Search for the cell housing the specified text and yield its (x, y) center coordinate. 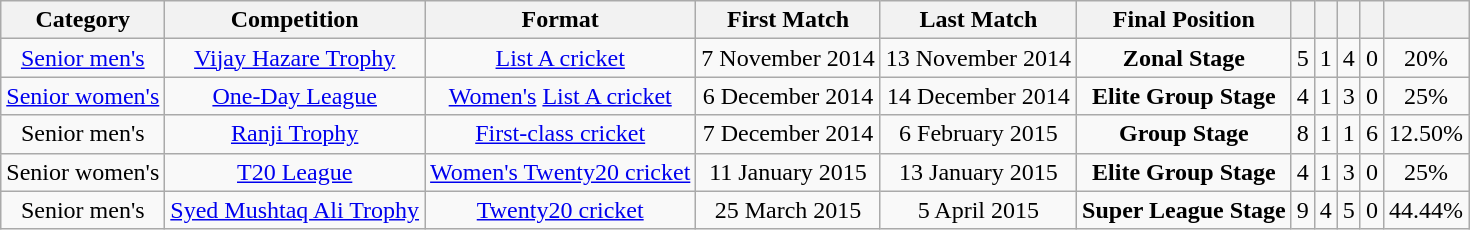
Group Stage (1184, 134)
13 January 2015 (978, 172)
One-Day League (295, 96)
14 December 2014 (978, 96)
Zonal Stage (1184, 58)
20% (1426, 58)
List A cricket (560, 58)
7 December 2014 (788, 134)
First-class cricket (560, 134)
5 April 2015 (978, 210)
Final Position (1184, 20)
8 (1302, 134)
11 January 2015 (788, 172)
9 (1302, 210)
6 (1372, 134)
Vijay Hazare Trophy (295, 58)
Super League Stage (1184, 210)
25 March 2015 (788, 210)
First Match (788, 20)
Women's List A cricket (560, 96)
Last Match (978, 20)
13 November 2014 (978, 58)
T20 League (295, 172)
Syed Mushtaq Ali Trophy (295, 210)
6 December 2014 (788, 96)
44.44% (1426, 210)
Women's Twenty20 cricket (560, 172)
Format (560, 20)
7 November 2014 (788, 58)
6 February 2015 (978, 134)
Ranji Trophy (295, 134)
Category (83, 20)
Twenty20 cricket (560, 210)
Competition (295, 20)
12.50% (1426, 134)
